Pinpoint the cell where the given text exists, returning its (X, Y) midpoint coordinate. 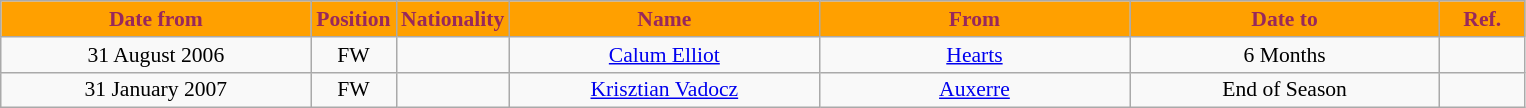
End of Season (1285, 90)
Nationality (452, 19)
6 Months (1285, 55)
Date to (1285, 19)
Position (354, 19)
Auxerre (974, 90)
Ref. (1482, 19)
Name (664, 19)
Krisztian Vadocz (664, 90)
From (974, 19)
Date from (156, 19)
Hearts (974, 55)
31 August 2006 (156, 55)
Calum Elliot (664, 55)
31 January 2007 (156, 90)
